Pinpoint the cell where the given text exists, returning its (X, Y) midpoint coordinate. 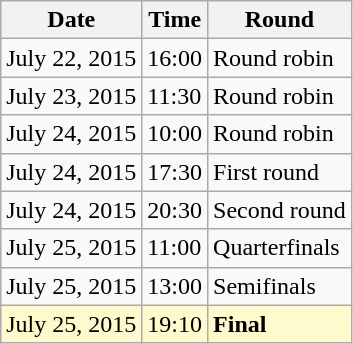
17:30 (175, 172)
First round (280, 172)
July 23, 2015 (72, 96)
Semifinals (280, 286)
19:10 (175, 324)
11:30 (175, 96)
Date (72, 20)
Second round (280, 210)
11:00 (175, 248)
Final (280, 324)
Time (175, 20)
16:00 (175, 58)
July 22, 2015 (72, 58)
20:30 (175, 210)
Quarterfinals (280, 248)
10:00 (175, 134)
Round (280, 20)
13:00 (175, 286)
